Return the [X, Y] coordinate for the center point of the cell that contains the specified text.  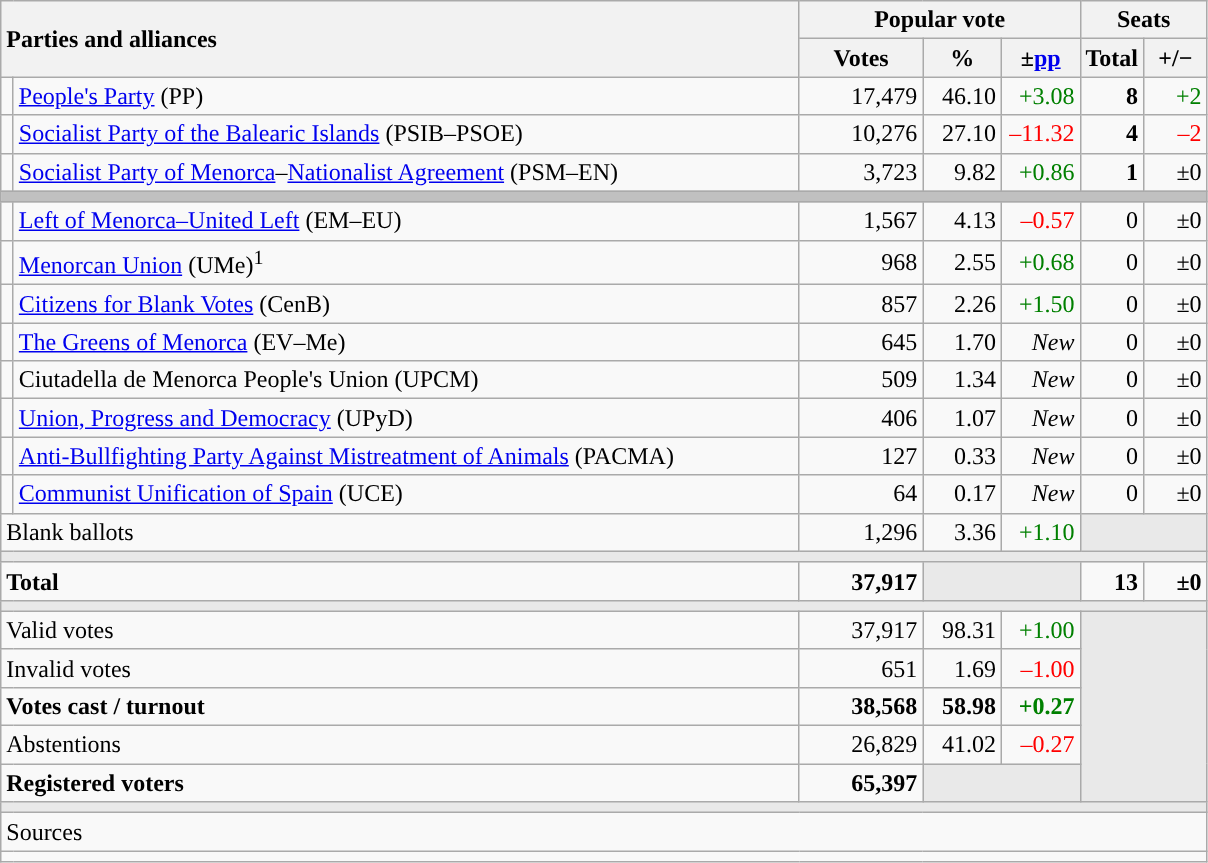
Votes [861, 58]
–11.32 [1040, 134]
Communist Unification of Spain (UCE) [406, 494]
% [962, 58]
Ciutadella de Menorca People's Union (UPCM) [406, 380]
–0.27 [1040, 745]
+1.50 [1040, 304]
10,276 [861, 134]
Seats [1144, 20]
Votes cast / turnout [400, 706]
+2 [1176, 96]
38,568 [861, 706]
27.10 [962, 134]
968 [861, 262]
26,829 [861, 745]
65,397 [861, 783]
64 [861, 494]
406 [861, 418]
Socialist Party of the Balearic Islands (PSIB–PSOE) [406, 134]
3,723 [861, 172]
Union, Progress and Democracy (UPyD) [406, 418]
1,296 [861, 532]
Anti-Bullfighting Party Against Mistreatment of Animals (PACMA) [406, 456]
0.33 [962, 456]
4 [1112, 134]
17,479 [861, 96]
+/− [1176, 58]
People's Party (PP) [406, 96]
Socialist Party of Menorca–Nationalist Agreement (PSM–EN) [406, 172]
127 [861, 456]
Registered voters [400, 783]
651 [861, 668]
+0.68 [1040, 262]
2.55 [962, 262]
13 [1112, 581]
Left of Menorca–United Left (EM–EU) [406, 221]
58.98 [962, 706]
Popular vote [940, 20]
Invalid votes [400, 668]
645 [861, 342]
1.07 [962, 418]
857 [861, 304]
+1.10 [1040, 532]
1,567 [861, 221]
+3.08 [1040, 96]
1.34 [962, 380]
Parties and alliances [400, 39]
8 [1112, 96]
4.13 [962, 221]
Abstentions [400, 745]
Valid votes [400, 630]
–1.00 [1040, 668]
3.36 [962, 532]
1 [1112, 172]
+0.27 [1040, 706]
1.69 [962, 668]
509 [861, 380]
0.17 [962, 494]
The Greens of Menorca (EV–Me) [406, 342]
–2 [1176, 134]
41.02 [962, 745]
Sources [604, 832]
Citizens for Blank Votes (CenB) [406, 304]
±pp [1040, 58]
9.82 [962, 172]
1.70 [962, 342]
46.10 [962, 96]
Menorcan Union (UMe)1 [406, 262]
Blank ballots [400, 532]
+1.00 [1040, 630]
98.31 [962, 630]
2.26 [962, 304]
+0.86 [1040, 172]
–0.57 [1040, 221]
